Search for the cell housing the specified text and yield its (X, Y) center coordinate. 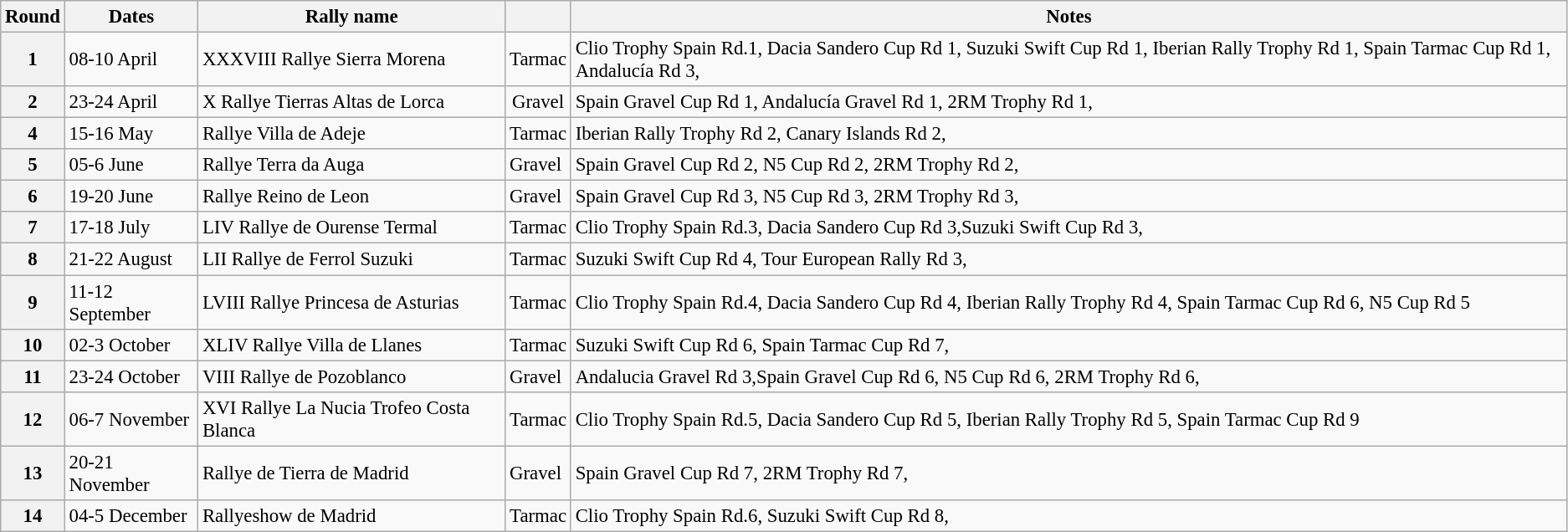
06-7 November (131, 418)
XXXVIII Rallye Sierra Morena (351, 60)
15-16 May (131, 134)
23-24 April (131, 102)
XLIV Rallye Villa de Llanes (351, 345)
6 (33, 197)
Rallye Terra da Auga (351, 165)
Rallyeshow de Madrid (351, 516)
Notes (1068, 17)
Clio Trophy Spain Rd.1, Dacia Sandero Cup Rd 1, Suzuki Swift Cup Rd 1, Iberian Rally Trophy Rd 1, Spain Tarmac Cup Rd 1, Andalucía Rd 3, (1068, 60)
4 (33, 134)
Clio Trophy Spain Rd.5, Dacia Sandero Cup Rd 5, Iberian Rally Trophy Rd 5, Spain Tarmac Cup Rd 9 (1068, 418)
Suzuki Swift Cup Rd 6, Spain Tarmac Cup Rd 7, (1068, 345)
7 (33, 228)
Clio Trophy Spain Rd.6, Suzuki Swift Cup Rd 8, (1068, 516)
Spain Gravel Cup Rd 1, Andalucía Gravel Rd 1, 2RM Trophy Rd 1, (1068, 102)
XVI Rallye La Nucia Trofeo Costa Blanca (351, 418)
19-20 June (131, 197)
LII Rallye de Ferrol Suzuki (351, 259)
Spain Gravel Cup Rd 2, N5 Cup Rd 2, 2RM Trophy Rd 2, (1068, 165)
Round (33, 17)
23-24 October (131, 376)
1 (33, 60)
X Rallye Tierras Altas de Lorca (351, 102)
9 (33, 303)
Rallye Reino de Leon (351, 197)
LIV Rallye de Ourense Termal (351, 228)
2 (33, 102)
20-21 November (131, 473)
08-10 April (131, 60)
VIII Rallye de Pozoblanco (351, 376)
11-12 September (131, 303)
8 (33, 259)
Dates (131, 17)
10 (33, 345)
14 (33, 516)
17-18 July (131, 228)
Rally name (351, 17)
04-5 December (131, 516)
Suzuki Swift Cup Rd 4, Tour European Rally Rd 3, (1068, 259)
LVIII Rallye Princesa de Asturias (351, 303)
Andalucia Gravel Rd 3,Spain Gravel Cup Rd 6, N5 Cup Rd 6, 2RM Trophy Rd 6, (1068, 376)
05-6 June (131, 165)
Iberian Rally Trophy Rd 2, Canary Islands Rd 2, (1068, 134)
21-22 August (131, 259)
5 (33, 165)
Spain Gravel Cup Rd 3, N5 Cup Rd 3, 2RM Trophy Rd 3, (1068, 197)
Rallye de Tierra de Madrid (351, 473)
13 (33, 473)
Spain Gravel Cup Rd 7, 2RM Trophy Rd 7, (1068, 473)
12 (33, 418)
Clio Trophy Spain Rd.4, Dacia Sandero Cup Rd 4, Iberian Rally Trophy Rd 4, Spain Tarmac Cup Rd 6, N5 Cup Rd 5 (1068, 303)
Clio Trophy Spain Rd.3, Dacia Sandero Cup Rd 3,Suzuki Swift Cup Rd 3, (1068, 228)
11 (33, 376)
02-3 October (131, 345)
Rallye Villa de Adeje (351, 134)
